Determine the (x, y) coordinate at the center of the cell enclosing the given text.  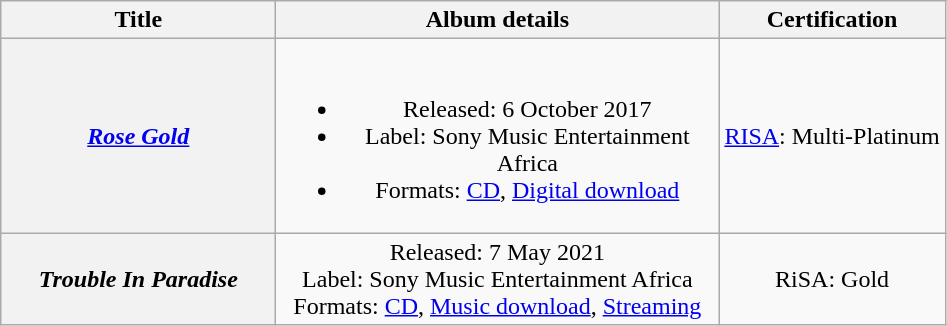
RISA: Multi-Platinum (832, 136)
Released: 6 October 2017Label: Sony Music Entertainment AfricaFormats: CD, Digital download (498, 136)
Trouble In Paradise (138, 279)
Released: 7 May 2021Label: Sony Music Entertainment AfricaFormats: CD, Music download, Streaming (498, 279)
Rose Gold (138, 136)
Certification (832, 20)
Title (138, 20)
Album details (498, 20)
RiSA: Gold (832, 279)
